Pinpoint the cell where the given text exists, returning its (X, Y) midpoint coordinate. 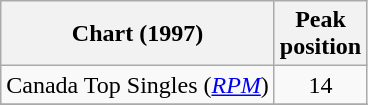
Chart (1997) (138, 34)
Canada Top Singles (RPM) (138, 85)
Peakposition (320, 34)
14 (320, 85)
